Search for the cell housing the specified text and yield its (X, Y) center coordinate. 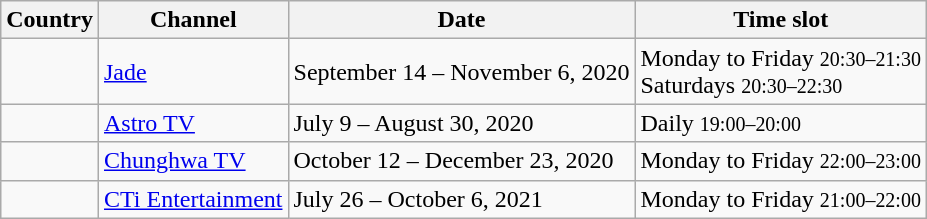
July 26 – October 6, 2021 (462, 199)
Channel (193, 20)
Daily 19:00–20:00 (780, 123)
Monday to Friday 22:00–23:00 (780, 161)
Date (462, 20)
Monday to Friday 20:30–21:30 Saturdays 20:30–22:30 (780, 72)
Jade (193, 72)
Astro TV (193, 123)
September 14 – November 6, 2020 (462, 72)
October 12 – December 23, 2020 (462, 161)
Time slot (780, 20)
Chunghwa TV (193, 161)
CTi Entertainment (193, 199)
July 9 – August 30, 2020 (462, 123)
Country (50, 20)
Monday to Friday 21:00–22:00 (780, 199)
